Provide the [x, y] coordinate of the cell's center where the given text is located.  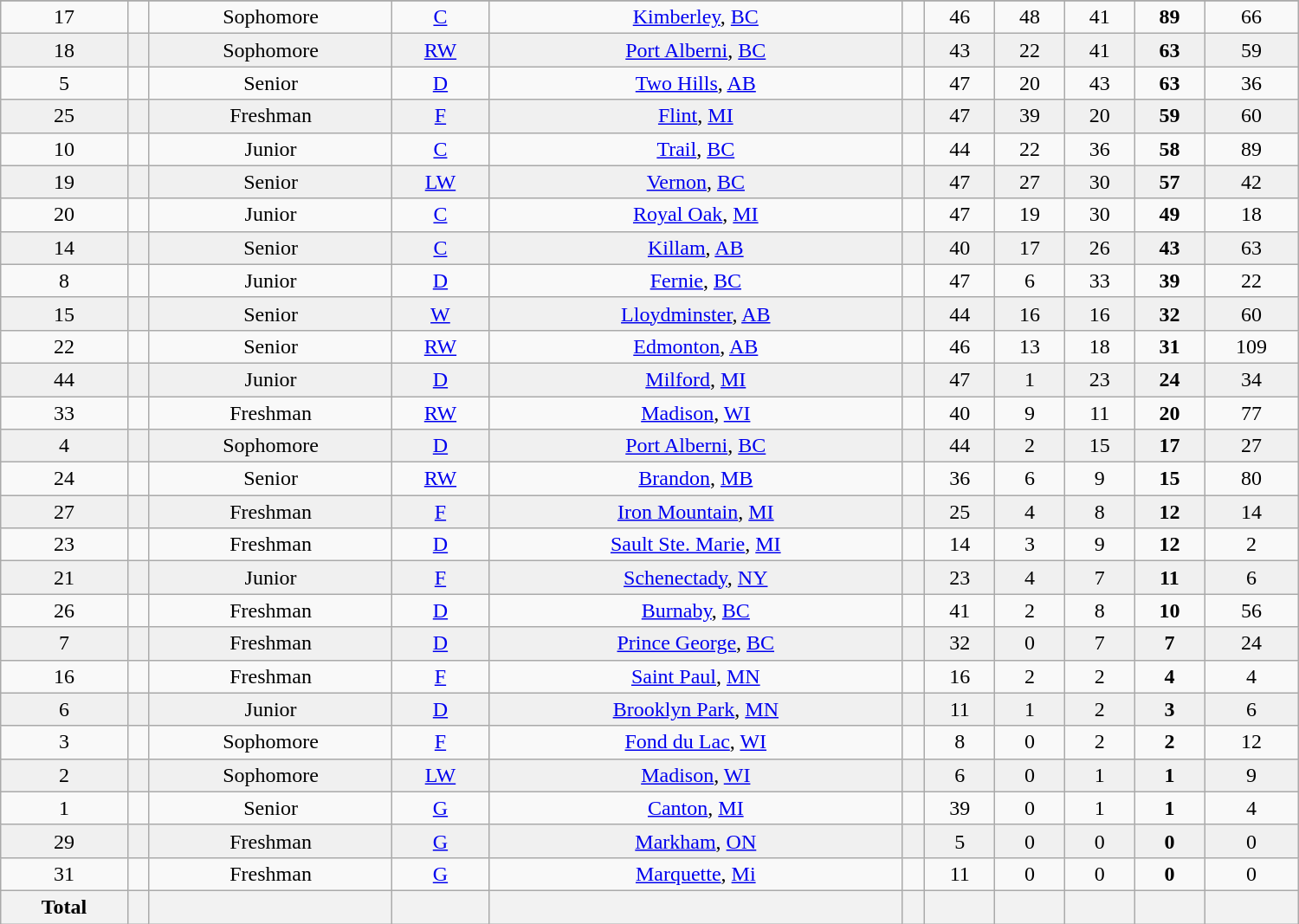
Two Hills, AB [695, 83]
Brooklyn Park, MN [695, 709]
Sault Ste. Marie, MI [695, 545]
Kimberley, BC [695, 17]
66 [1251, 17]
Killam, AB [695, 248]
Canton, MI [695, 808]
Schenectady, NY [695, 578]
Total [64, 907]
Fond du Lac, WI [695, 742]
W [440, 313]
Marquette, Mi [695, 874]
77 [1251, 413]
58 [1169, 149]
Edmonton, AB [695, 346]
13 [1031, 346]
Iron Mountain, MI [695, 512]
34 [1251, 379]
48 [1031, 17]
Burnaby, BC [695, 611]
57 [1169, 182]
109 [1251, 346]
Prince George, BC [695, 643]
Saint Paul, MN [695, 676]
Markham, ON [695, 841]
Vernon, BC [695, 182]
80 [1251, 479]
Lloydminster, AB [695, 313]
Royal Oak, MI [695, 215]
Fernie, BC [695, 281]
29 [64, 841]
Flint, MI [695, 116]
Brandon, MB [695, 479]
Milford, MI [695, 379]
56 [1251, 611]
Trail, BC [695, 149]
21 [64, 578]
49 [1169, 215]
42 [1251, 182]
